Scan for the cell matching the given text and deliver its (x, y) coordinate at center. 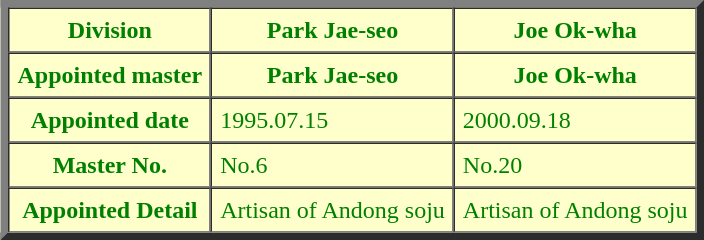
Division (110, 30)
Appointed Detail (110, 210)
Appointed date (110, 120)
No.6 (332, 164)
Appointed master (110, 74)
1995.07.15 (332, 120)
2000.09.18 (576, 120)
Master No. (110, 164)
No.20 (576, 164)
